Return [x, y] of the center of cell containing provided text 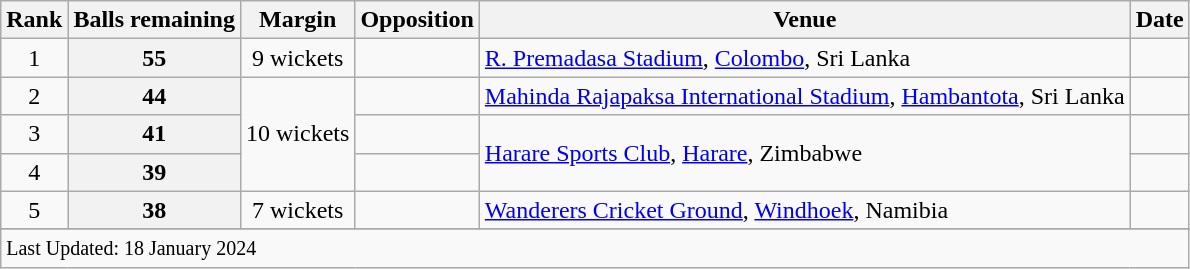
7 wickets [297, 210]
3 [34, 134]
55 [154, 58]
44 [154, 96]
9 wickets [297, 58]
Balls remaining [154, 20]
Last Updated: 18 January 2024 [596, 248]
38 [154, 210]
Date [1160, 20]
Opposition [417, 20]
R. Premadasa Stadium, Colombo, Sri Lanka [804, 58]
2 [34, 96]
4 [34, 172]
Mahinda Rajapaksa International Stadium, Hambantota, Sri Lanka [804, 96]
41 [154, 134]
39 [154, 172]
Margin [297, 20]
Rank [34, 20]
5 [34, 210]
Wanderers Cricket Ground, Windhoek, Namibia [804, 210]
Venue [804, 20]
1 [34, 58]
10 wickets [297, 134]
Harare Sports Club, Harare, Zimbabwe [804, 153]
